Scan for the cell matching the given text and deliver its (x, y) coordinate at center. 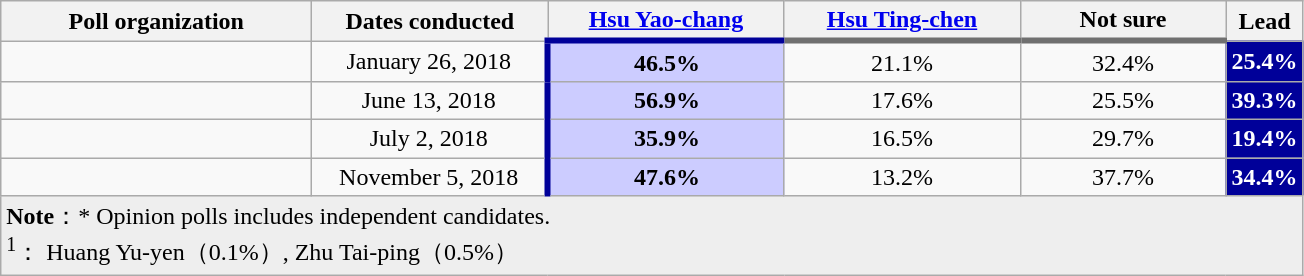
34.4% (1264, 177)
13.2% (902, 177)
Not sure (1123, 21)
37.7% (1123, 177)
16.5% (902, 138)
47.6% (666, 177)
November 5, 2018 (430, 177)
25.4% (1264, 61)
June 13, 2018 (430, 100)
Hsu Yao-chang (666, 21)
21.1% (902, 61)
Note：* Opinion polls includes independent candidates.1： Huang Yu-yen（0.1%）, Zhu Tai-ping（0.5%） (652, 236)
19.4% (1264, 138)
17.6% (902, 100)
39.3% (1264, 100)
46.5% (666, 61)
January 26, 2018 (430, 61)
July 2, 2018 (430, 138)
Hsu Ting-chen (902, 21)
Dates conducted (430, 21)
56.9% (666, 100)
25.5% (1123, 100)
35.9% (666, 138)
29.7% (1123, 138)
Lead (1264, 21)
32.4% (1123, 61)
Poll organization (156, 21)
